Return [X, Y] of the center of cell containing provided text 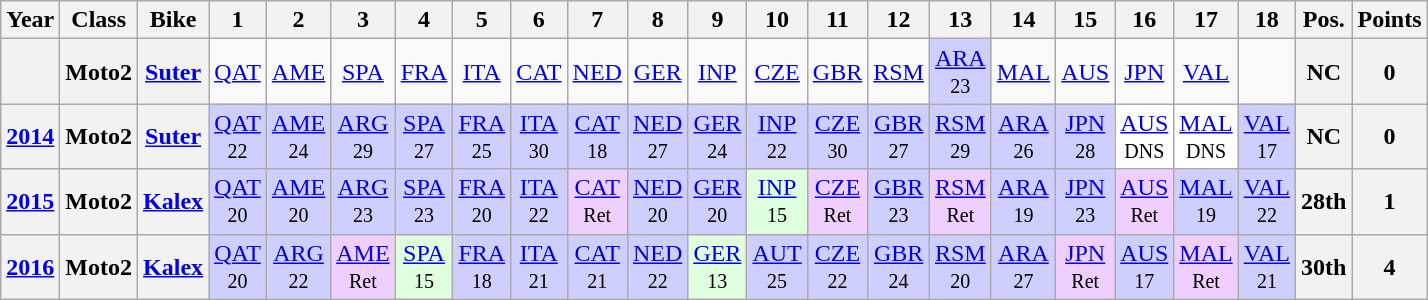
JPN28 [1086, 136]
NED [597, 72]
GBR23 [899, 202]
FRA20 [482, 202]
AME20 [298, 202]
GER20 [718, 202]
ITA21 [539, 266]
2 [298, 20]
ARG23 [363, 202]
SPA15 [424, 266]
NED22 [657, 266]
SPA23 [424, 202]
SPA [363, 72]
AUS17 [1144, 266]
CZERet [837, 202]
ARA19 [1023, 202]
VAL [1206, 72]
Pos. [1324, 20]
14 [1023, 20]
VAL21 [1266, 266]
INP [718, 72]
AUSDNS [1144, 136]
GER24 [718, 136]
NED20 [657, 202]
AMERet [363, 266]
GER [657, 72]
MALDNS [1206, 136]
2014 [30, 136]
28th [1324, 202]
FRA18 [482, 266]
AUS [1086, 72]
CZE22 [837, 266]
VAL22 [1266, 202]
RSM20 [960, 266]
RSM [899, 72]
AME24 [298, 136]
NED27 [657, 136]
ARG22 [298, 266]
ARG29 [363, 136]
Class [99, 20]
GBR27 [899, 136]
5 [482, 20]
CATRet [597, 202]
FRA [424, 72]
8 [657, 20]
CAT21 [597, 266]
MAL19 [1206, 202]
QAT [238, 72]
30th [1324, 266]
9 [718, 20]
6 [539, 20]
GBR [837, 72]
RSMRet [960, 202]
JPN23 [1086, 202]
INP15 [777, 202]
AME [298, 72]
CZE30 [837, 136]
AUT25 [777, 266]
3 [363, 20]
CAT [539, 72]
GBR24 [899, 266]
17 [1206, 20]
2016 [30, 266]
18 [1266, 20]
FRA25 [482, 136]
SPA27 [424, 136]
10 [777, 20]
VAL17 [1266, 136]
QAT22 [238, 136]
Points [1390, 20]
MALRet [1206, 266]
15 [1086, 20]
13 [960, 20]
ITA22 [539, 202]
16 [1144, 20]
RSM29 [960, 136]
Year [30, 20]
AUSRet [1144, 202]
JPNRet [1086, 266]
MAL [1023, 72]
ITA30 [539, 136]
Bike [174, 20]
ARA27 [1023, 266]
ARA26 [1023, 136]
12 [899, 20]
CZE [777, 72]
11 [837, 20]
2015 [30, 202]
JPN [1144, 72]
CAT18 [597, 136]
ITA [482, 72]
ARA23 [960, 72]
7 [597, 20]
GER13 [718, 266]
INP22 [777, 136]
